Find where the given text appears and provide that cell's center as (X, Y) coordinate. 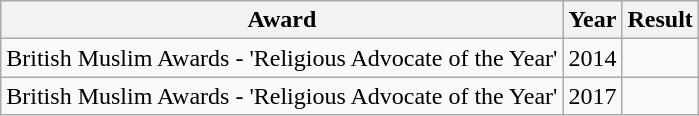
Award (282, 20)
Year (592, 20)
2014 (592, 58)
Result (660, 20)
2017 (592, 96)
